Locate the cell with the specified text and output its [X, Y] center coordinate. 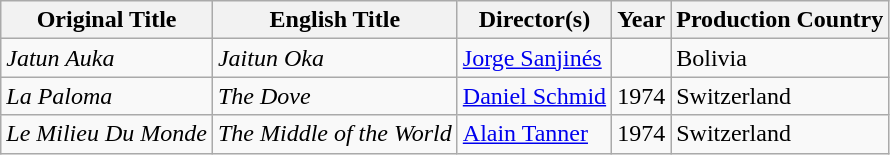
English Title [334, 20]
Production Country [780, 20]
Jaitun Oka [334, 58]
Daniel Schmid [534, 96]
Original Title [107, 20]
Le Milieu Du Monde [107, 134]
The Middle of the World [334, 134]
The Dove [334, 96]
Year [642, 20]
Bolivia [780, 58]
Jatun Auka [107, 58]
Jorge Sanjinés [534, 58]
La Paloma [107, 96]
Alain Tanner [534, 134]
Director(s) [534, 20]
